Capture the cell that displays the provided text and extract its (x, y) central coordinate. 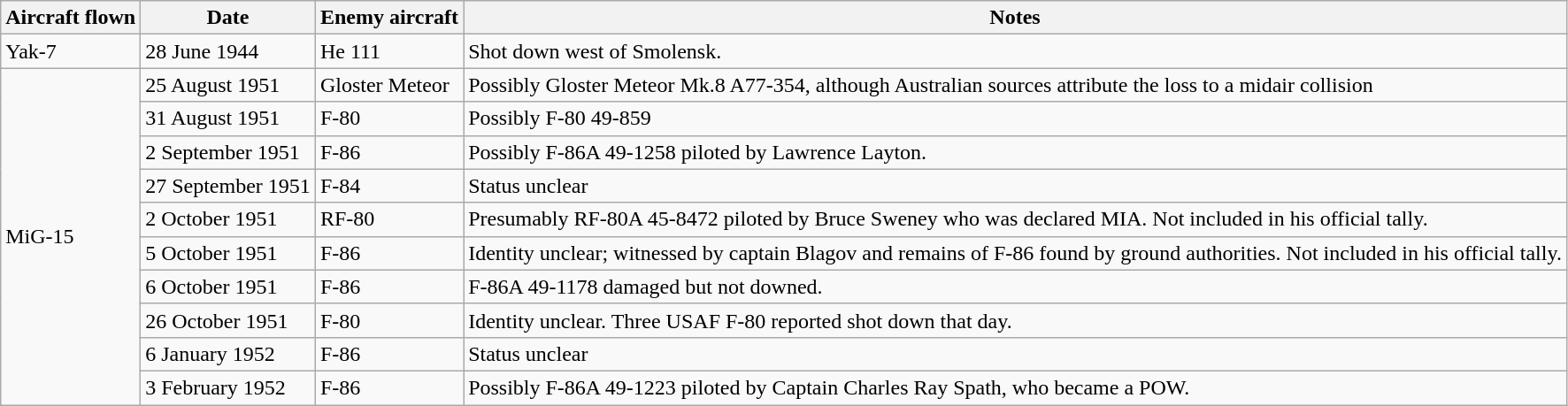
Shot down west of Smolensk. (1016, 51)
Date (228, 18)
2 September 1951 (228, 152)
Identity unclear; witnessed by captain Blagov and remains of F-86 found by ground authorities. Not included in his official tally. (1016, 253)
Yak-7 (71, 51)
F-84 (389, 186)
Possibly F-86A 49-1223 piloted by Captain Charles Ray Spath, who became a POW. (1016, 387)
Possibly F-86A 49-1258 piloted by Lawrence Layton. (1016, 152)
2 October 1951 (228, 219)
31 August 1951 (228, 119)
Aircraft flown (71, 18)
3 February 1952 (228, 387)
28 June 1944 (228, 51)
26 October 1951 (228, 320)
Presumably RF-80A 45-8472 piloted by Bruce Sweney who was declared MIA. Not included in his official tally. (1016, 219)
25 August 1951 (228, 85)
F-86A 49-1178 damaged but not downed. (1016, 287)
He 111 (389, 51)
6 October 1951 (228, 287)
6 January 1952 (228, 354)
5 October 1951 (228, 253)
RF-80 (389, 219)
Enemy aircraft (389, 18)
MiG-15 (71, 237)
Gloster Meteor (389, 85)
Possibly F-80 49-859 (1016, 119)
Notes (1016, 18)
27 September 1951 (228, 186)
Possibly Gloster Meteor Mk.8 A77-354, although Australian sources attribute the loss to a midair collision (1016, 85)
Identity unclear. Three USAF F-80 reported shot down that day. (1016, 320)
